Search for the cell housing the specified text and yield its (x, y) center coordinate. 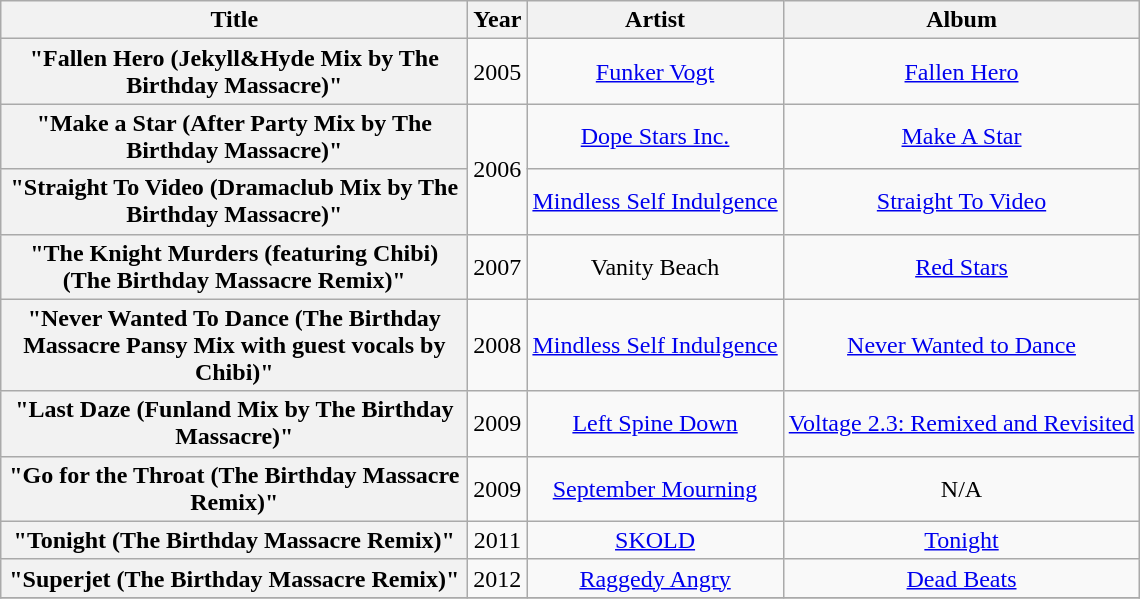
Red Stars (962, 266)
Artist (655, 20)
2008 (498, 345)
"Never Wanted To Dance (The Birthday Massacre Pansy Mix with guest vocals by Chibi)" (234, 345)
2012 (498, 578)
2006 (498, 169)
Raggedy Angry (655, 578)
Fallen Hero (962, 72)
Funker Vogt (655, 72)
Dead Beats (962, 578)
Tonight (962, 540)
September Mourning (655, 488)
Dope Stars Inc. (655, 136)
Vanity Beach (655, 266)
Title (234, 20)
SKOLD (655, 540)
Never Wanted to Dance (962, 345)
2011 (498, 540)
2005 (498, 72)
N/A (962, 488)
"Fallen Hero (Jekyll&Hyde Mix by The Birthday Massacre)" (234, 72)
Straight To Video (962, 202)
2007 (498, 266)
Left Spine Down (655, 424)
Year (498, 20)
"Make a Star (After Party Mix by The Birthday Massacre)" (234, 136)
"Tonight (The Birthday Massacre Remix)" (234, 540)
"The Knight Murders (featuring Chibi) (The Birthday Massacre Remix)" (234, 266)
Voltage 2.3: Remixed and Revisited (962, 424)
"Straight To Video (Dramaclub Mix by The Birthday Massacre)" (234, 202)
Album (962, 20)
Make A Star (962, 136)
"Superjet (The Birthday Massacre Remix)" (234, 578)
"Go for the Throat (The Birthday Massacre Remix)" (234, 488)
"Last Daze (Funland Mix by The Birthday Massacre)" (234, 424)
